Determine the (X, Y) coordinate at the center of the cell enclosing the given text.  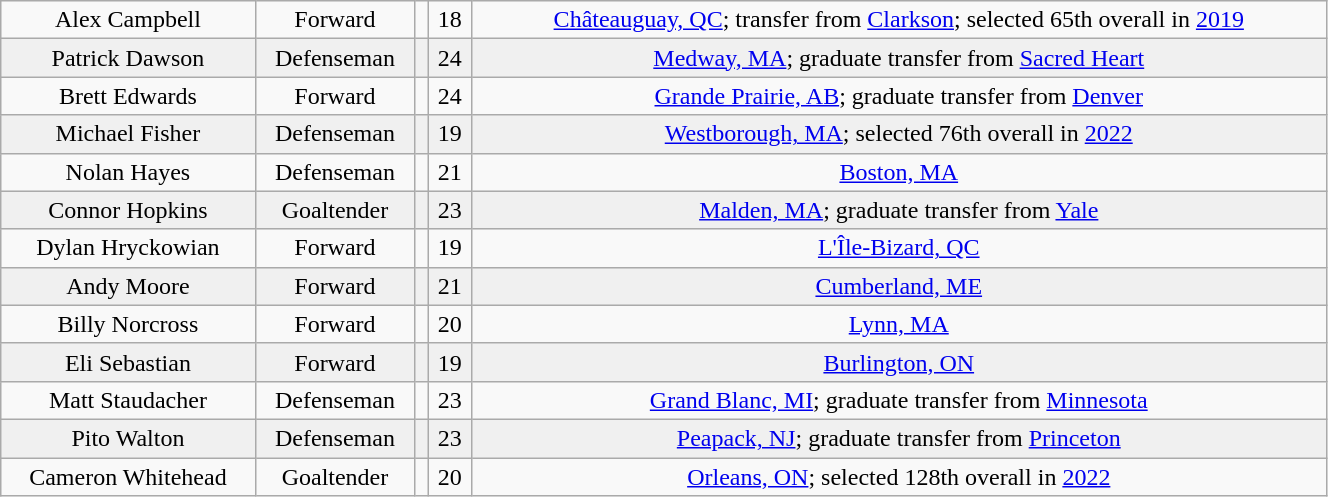
Nolan Hayes (128, 172)
Billy Norcross (128, 324)
Eli Sebastian (128, 362)
Alex Campbell (128, 20)
Peapack, NJ; graduate transfer from Princeton (898, 438)
Orleans, ON; selected 128th overall in 2022 (898, 477)
Cameron Whitehead (128, 477)
Cumberland, ME (898, 286)
Châteauguay, QC; transfer from Clarkson; selected 65th overall in 2019 (898, 20)
Patrick Dawson (128, 58)
L'Île-Bizard, QC (898, 248)
Michael Fisher (128, 134)
Dylan Hryckowian (128, 248)
Burlington, ON (898, 362)
Andy Moore (128, 286)
Medway, MA; graduate transfer from Sacred Heart (898, 58)
Brett Edwards (128, 96)
Boston, MA (898, 172)
Grande Prairie, AB; graduate transfer from Denver (898, 96)
Pito Walton (128, 438)
Connor Hopkins (128, 210)
Matt Staudacher (128, 400)
Westborough, MA; selected 76th overall in 2022 (898, 134)
Grand Blanc, MI; graduate transfer from Minnesota (898, 400)
18 (450, 20)
Lynn, MA (898, 324)
Malden, MA; graduate transfer from Yale (898, 210)
